Pinpoint the cell where the given text exists, returning its (x, y) midpoint coordinate. 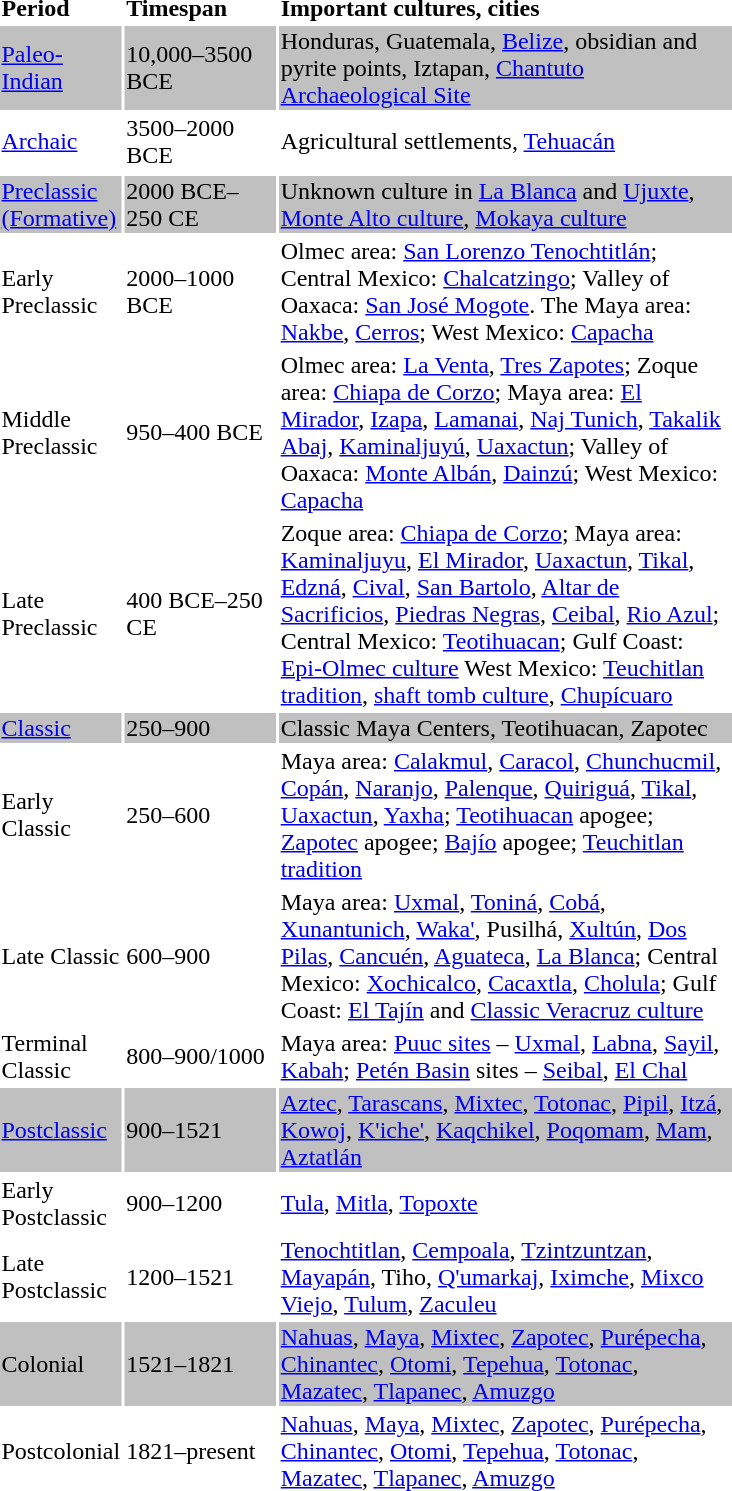
3500–2000 BCE (201, 142)
Classic (61, 728)
Agricultural settlements, Tehuacán (506, 142)
800–900/1000 (201, 1056)
Aztec, Tarascans, Mixtec, Totonac, Pipil, Itzá, Kowoj, K'iche', Kaqchikel, Poqomam, Mam, Aztatlán (506, 1130)
Tenochtitlan, Cempoala, Tzintzuntzan, Mayapán, Tiho, Q'umarkaj, Iximche, Mixco Viejo, Tulum, Zaculeu (506, 1277)
Early Preclassic (61, 292)
Late Preclassic (61, 614)
Terminal Classic (61, 1056)
Postclassic (61, 1130)
Unknown culture in La Blanca and Ujuxte, Monte Alto culture, Mokaya culture (506, 204)
Middle Preclassic (61, 432)
Early Postclassic (61, 1204)
900–1200 (201, 1204)
Colonial (61, 1364)
Tula, Mitla, Topoxte (506, 1204)
400 BCE–250 CE (201, 614)
Preclassic (Formative) (61, 204)
Honduras, Guatemala, Belize, obsidian and pyrite points, Iztapan, Chantuto Archaeological Site (506, 68)
250–600 (201, 815)
950–400 BCE (201, 432)
10,000–3500 BCE (201, 68)
600–900 (201, 956)
Paleo-Indian (61, 68)
Maya area: Puuc sites – Uxmal, Labna, Sayil, Kabah; Petén Basin sites – Seibal, El Chal (506, 1056)
250–900 (201, 728)
1200–1521 (201, 1277)
Nahuas, Maya, Mixtec, Zapotec, Purépecha, Chinantec, Otomi, Tepehua, Totonac, Mazatec, Tlapanec, Amuzgo (506, 1364)
Late Postclassic (61, 1277)
2000 BCE–250 CE (201, 204)
Early Classic (61, 815)
1521–1821 (201, 1364)
900–1521 (201, 1130)
2000–1000 BCE (201, 292)
Classic Maya Centers, Teotihuacan, Zapotec (506, 728)
Late Classic (61, 956)
Archaic (61, 142)
